Pinpoint the cell where the given text exists, returning its (x, y) midpoint coordinate. 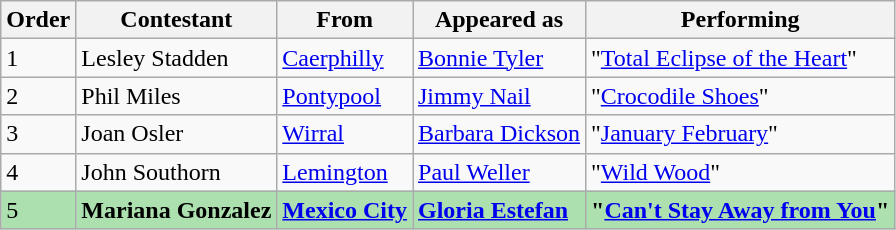
Appeared as (498, 20)
Contestant (176, 20)
"Crocodile Shoes" (740, 96)
"Total Eclipse of the Heart" (740, 58)
Barbara Dickson (498, 134)
Bonnie Tyler (498, 58)
"Can't Stay Away from You" (740, 210)
Performing (740, 20)
Mariana Gonzalez (176, 210)
John Southorn (176, 172)
3 (38, 134)
2 (38, 96)
4 (38, 172)
Lemington (345, 172)
Jimmy Nail (498, 96)
Phil Miles (176, 96)
"Wild Wood" (740, 172)
Pontypool (345, 96)
Order (38, 20)
Gloria Estefan (498, 210)
From (345, 20)
Joan Osler (176, 134)
Lesley Stadden (176, 58)
5 (38, 210)
Caerphilly (345, 58)
Wirral (345, 134)
Mexico City (345, 210)
"January February" (740, 134)
1 (38, 58)
Paul Weller (498, 172)
